From the cell containing the given text, extract its center point as (X, Y) coordinate. 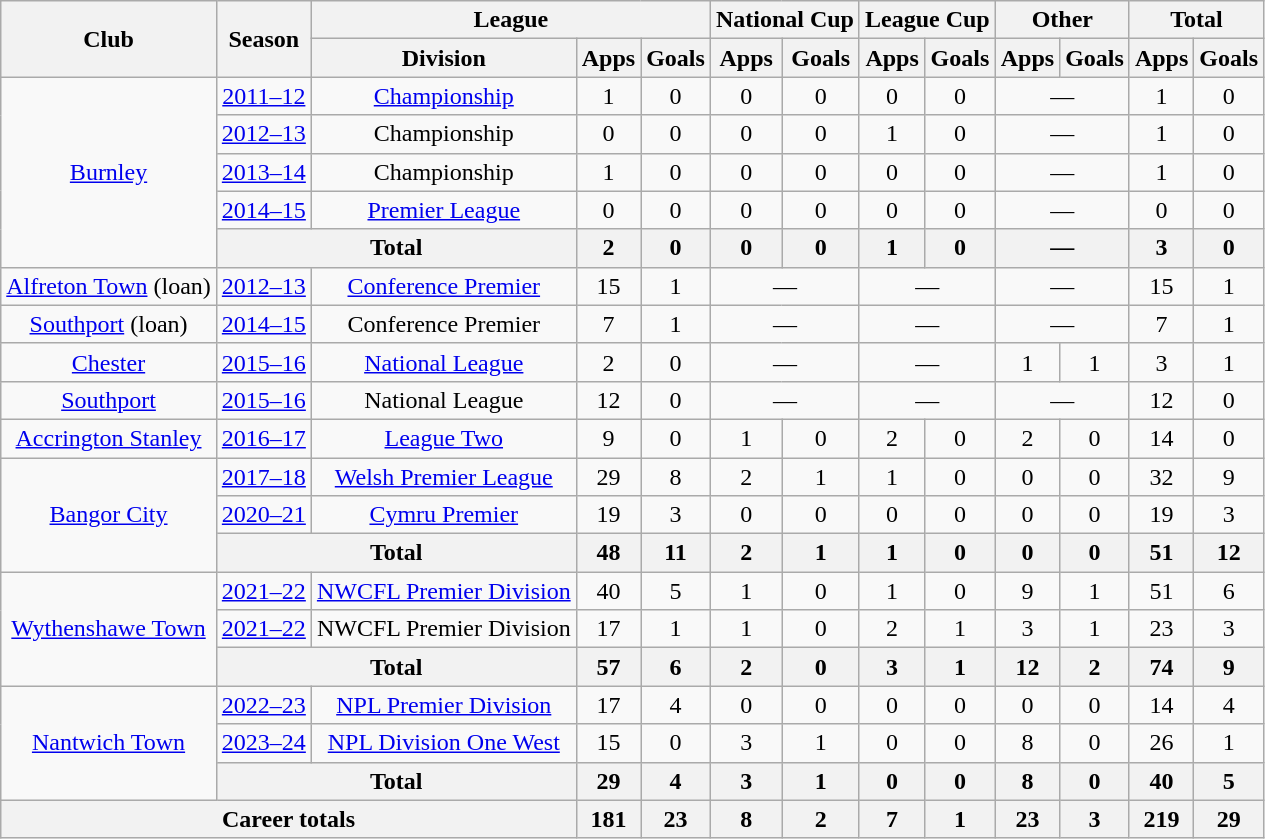
Accrington Stanley (109, 438)
Chester (109, 362)
Cymru Premier (444, 515)
181 (608, 819)
Southport (109, 400)
Season (264, 39)
Club (109, 39)
Wythenshawe Town (109, 629)
Bangor City (109, 515)
Alfreton Town (loan) (109, 286)
48 (608, 553)
Other (1062, 20)
2013–14 (264, 172)
Division (444, 58)
2022–23 (264, 705)
2011–12 (264, 96)
National Cup (784, 20)
League (510, 20)
League Two (444, 438)
32 (1161, 477)
11 (676, 553)
Welsh Premier League (444, 477)
26 (1161, 743)
74 (1161, 667)
2020–21 (264, 515)
Southport (loan) (109, 324)
2017–18 (264, 477)
NPL Division One West (444, 743)
Burnley (109, 172)
Career totals (288, 819)
219 (1161, 819)
Nantwich Town (109, 743)
NPL Premier Division (444, 705)
2016–17 (264, 438)
2023–24 (264, 743)
57 (608, 667)
Premier League (444, 210)
League Cup (927, 20)
